Provide the (x, y) coordinate of the cell's center where the given text is located.  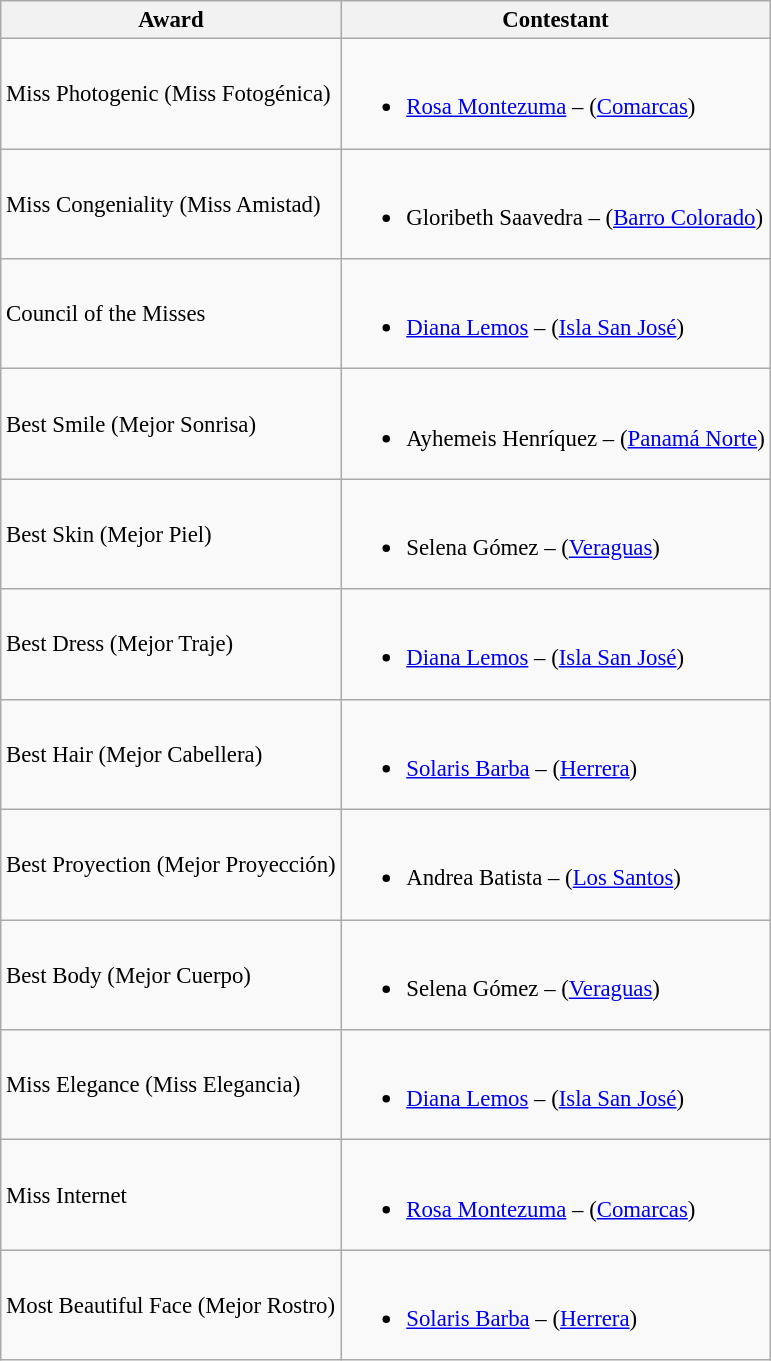
Best Body (Mejor Cuerpo) (171, 975)
Best Skin (Mejor Piel) (171, 534)
Andrea Batista – (Los Santos) (556, 865)
Contestant (556, 20)
Ayhemeis Henríquez – (Panamá Norte) (556, 424)
Miss Photogenic (Miss Fotogénica) (171, 94)
Award (171, 20)
Most Beautiful Face (Mejor Rostro) (171, 1305)
Miss Elegance (Miss Elegancia) (171, 1085)
Best Smile (Mejor Sonrisa) (171, 424)
Best Proyection (Mejor Proyección) (171, 865)
Gloribeth Saavedra – (Barro Colorado) (556, 204)
Best Hair (Mejor Cabellera) (171, 754)
Miss Internet (171, 1195)
Miss Congeniality (Miss Amistad) (171, 204)
Best Dress (Mejor Traje) (171, 644)
Council of the Misses (171, 314)
